For the text-containing cell, return its midpoint in (X, Y) coordinate format. 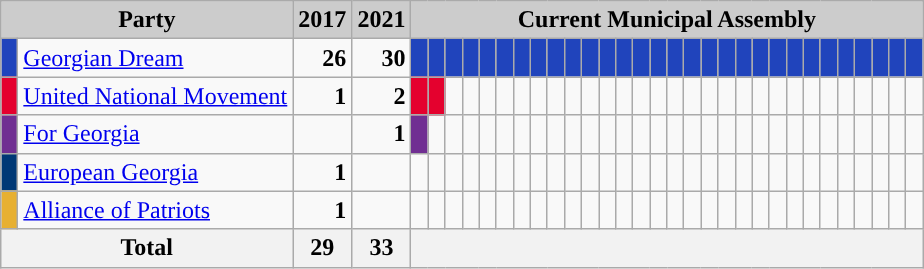
For Georgia (156, 134)
European Georgia (156, 172)
26 (322, 58)
Alliance of Patriots (156, 210)
29 (322, 248)
30 (382, 58)
Total (147, 248)
Party (147, 20)
2 (382, 96)
33 (382, 248)
Current Municipal Assembly (667, 20)
2017 (322, 20)
2021 (382, 20)
United National Movement (156, 96)
Georgian Dream (156, 58)
